For the text-containing cell, return its midpoint in (X, Y) coordinate format. 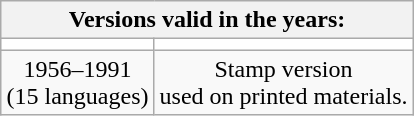
1956–1991(15 languages) (78, 82)
Stamp versionused on printed materials. (284, 82)
Versions valid in the years: (207, 20)
